Provide the (x, y) coordinate of the cell's center where the given text is located.  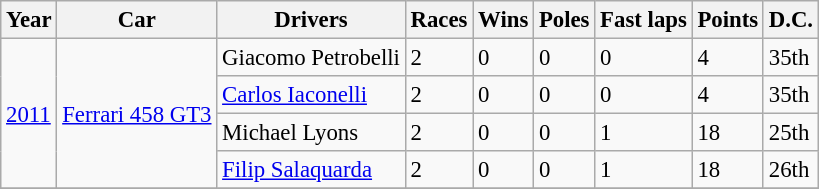
D.C. (790, 20)
25th (790, 133)
Wins (504, 20)
Drivers (311, 20)
Fast laps (644, 20)
26th (790, 170)
Races (439, 20)
Carlos Iaconelli (311, 95)
Points (728, 20)
Car (137, 20)
Michael Lyons (311, 133)
2011 (29, 114)
Ferrari 458 GT3 (137, 114)
Giacomo Petrobelli (311, 58)
Filip Salaquarda (311, 170)
Year (29, 20)
Poles (564, 20)
